Locate the cell with the specified text and output its (X, Y) center coordinate. 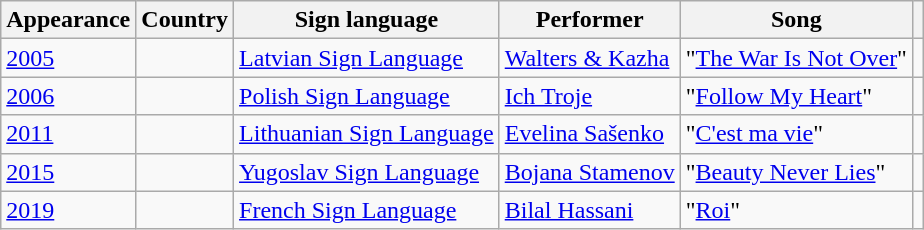
2005 (68, 58)
"Roi" (796, 210)
2015 (68, 172)
Latvian Sign Language (367, 58)
Performer (590, 20)
"Follow My Heart" (796, 96)
2006 (68, 96)
"The War Is Not Over" (796, 58)
Evelina Sašenko (590, 134)
French Sign Language (367, 210)
Appearance (68, 20)
2011 (68, 134)
Bilal Hassani (590, 210)
Song (796, 20)
Yugoslav Sign Language (367, 172)
Polish Sign Language (367, 96)
Walters & Kazha (590, 58)
"C'est ma vie" (796, 134)
Lithuanian Sign Language (367, 134)
Country (185, 20)
Sign language (367, 20)
Bojana Stamenov (590, 172)
"Beauty Never Lies" (796, 172)
Ich Troje (590, 96)
2019 (68, 210)
